Detect which cell encompasses the target text, then output its (x, y) center coordinate. 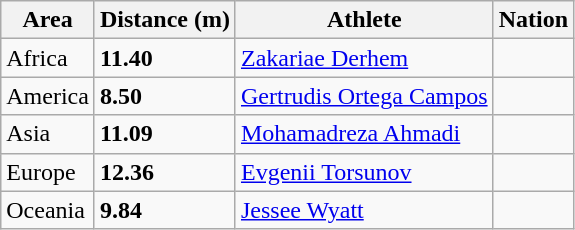
12.36 (164, 172)
Athlete (364, 20)
Evgenii Torsunov (364, 172)
9.84 (164, 210)
Nation (533, 20)
Distance (m) (164, 20)
Asia (48, 134)
Jessee Wyatt (364, 210)
Oceania (48, 210)
11.09 (164, 134)
America (48, 96)
Gertrudis Ortega Campos (364, 96)
8.50 (164, 96)
Mohamadreza Ahmadi (364, 134)
Africa (48, 58)
Area (48, 20)
Europe (48, 172)
Zakariae Derhem (364, 58)
11.40 (164, 58)
